Pinpoint the cell where the given text exists, returning its (X, Y) midpoint coordinate. 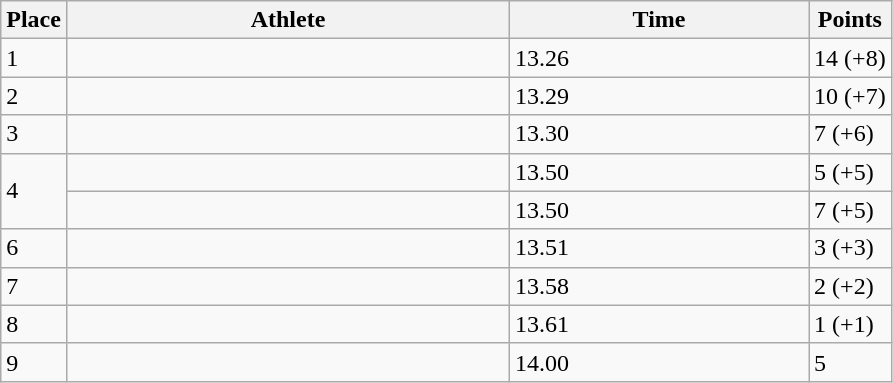
Place (34, 20)
7 (+6) (850, 134)
6 (34, 248)
13.29 (660, 96)
7 (+5) (850, 210)
1 (34, 58)
10 (+7) (850, 96)
5 (850, 362)
14 (+8) (850, 58)
Time (660, 20)
7 (34, 286)
2 (+2) (850, 286)
8 (34, 324)
14.00 (660, 362)
9 (34, 362)
2 (34, 96)
13.61 (660, 324)
3 (34, 134)
1 (+1) (850, 324)
5 (+5) (850, 172)
13.58 (660, 286)
4 (34, 191)
Points (850, 20)
13.26 (660, 58)
13.30 (660, 134)
13.51 (660, 248)
Athlete (288, 20)
3 (+3) (850, 248)
